Provide the (x, y) coordinate of the cell's center where the given text is located.  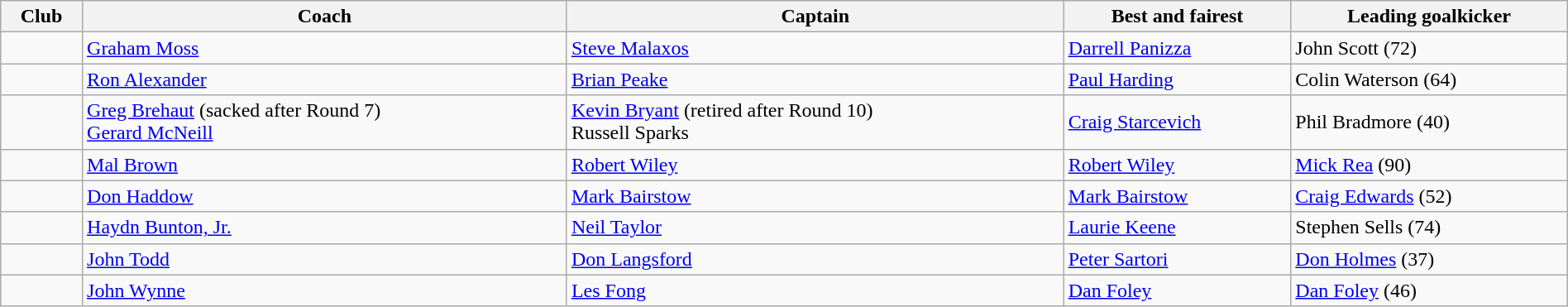
Greg Brehaut (sacked after Round 7)Gerard McNeill (325, 122)
Don Langsford (815, 259)
John Scott (72) (1429, 48)
Stephen Sells (74) (1429, 228)
Steve Malaxos (815, 48)
Ron Alexander (325, 79)
Mick Rea (90) (1429, 165)
Haydn Bunton, Jr. (325, 228)
Craig Starcevich (1178, 122)
Dan Foley (1178, 290)
John Todd (325, 259)
Laurie Keene (1178, 228)
Craig Edwards (52) (1429, 196)
John Wynne (325, 290)
Don Holmes (37) (1429, 259)
Darrell Panizza (1178, 48)
Club (41, 17)
Mal Brown (325, 165)
Brian Peake (815, 79)
Paul Harding (1178, 79)
Peter Sartori (1178, 259)
Coach (325, 17)
Neil Taylor (815, 228)
Graham Moss (325, 48)
Leading goalkicker (1429, 17)
Dan Foley (46) (1429, 290)
Best and fairest (1178, 17)
Les Fong (815, 290)
Captain (815, 17)
Don Haddow (325, 196)
Kevin Bryant (retired after Round 10)Russell Sparks (815, 122)
Phil Bradmore (40) (1429, 122)
Colin Waterson (64) (1429, 79)
